Detect which cell encompasses the target text, then output its [X, Y] center coordinate. 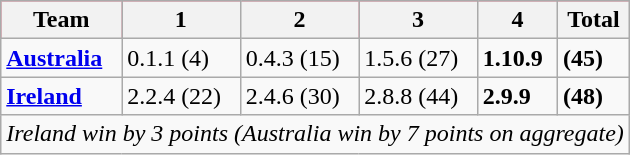
Ireland win by 3 points (Australia win by 7 points on aggregate) [316, 134]
Ireland [62, 96]
0.1.1 (4) [182, 58]
0.4.3 (15) [300, 58]
(48) [594, 96]
2.8.8 (44) [418, 96]
(45) [594, 58]
1.5.6 (27) [418, 58]
2 [300, 20]
2.2.4 (22) [182, 96]
Australia [62, 58]
2.9.9 [517, 96]
4 [517, 20]
Team [62, 20]
2.4.6 (30) [300, 96]
1.10.9 [517, 58]
1 [182, 20]
3 [418, 20]
Total [594, 20]
